Provide the (X, Y) coordinate of the cell's center where the given text is located.  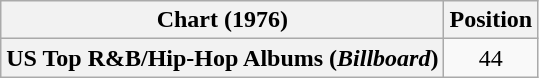
US Top R&B/Hip-Hop Albums (Billboard) (222, 58)
44 (491, 58)
Position (491, 20)
Chart (1976) (222, 20)
